Scan for the cell matching the given text and deliver its [X, Y] coordinate at center. 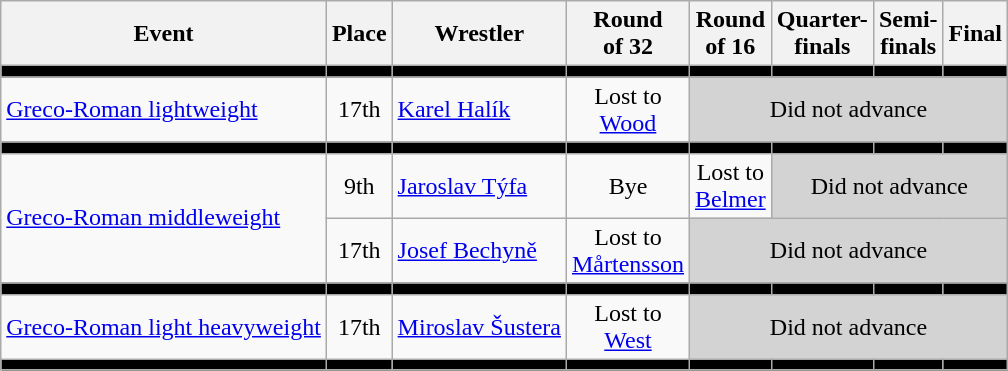
Greco-Roman middleweight [164, 218]
Round of 16 [731, 34]
Final [975, 34]
Miroslav Šustera [479, 326]
9th [359, 186]
Greco-Roman lightweight [164, 110]
Bye [628, 186]
Event [164, 34]
Lost to Wood [628, 110]
Lost to West [628, 326]
Greco-Roman light heavyweight [164, 326]
Lost to Belmer [731, 186]
Karel Halík [479, 110]
Wrestler [479, 34]
Josef Bechyně [479, 250]
Round of 32 [628, 34]
Quarter-finals [822, 34]
Semi-finals [908, 34]
Lost to Mårtensson [628, 250]
Place [359, 34]
Jaroslav Týfa [479, 186]
